Pinpoint the cell where the given text exists, returning its (X, Y) midpoint coordinate. 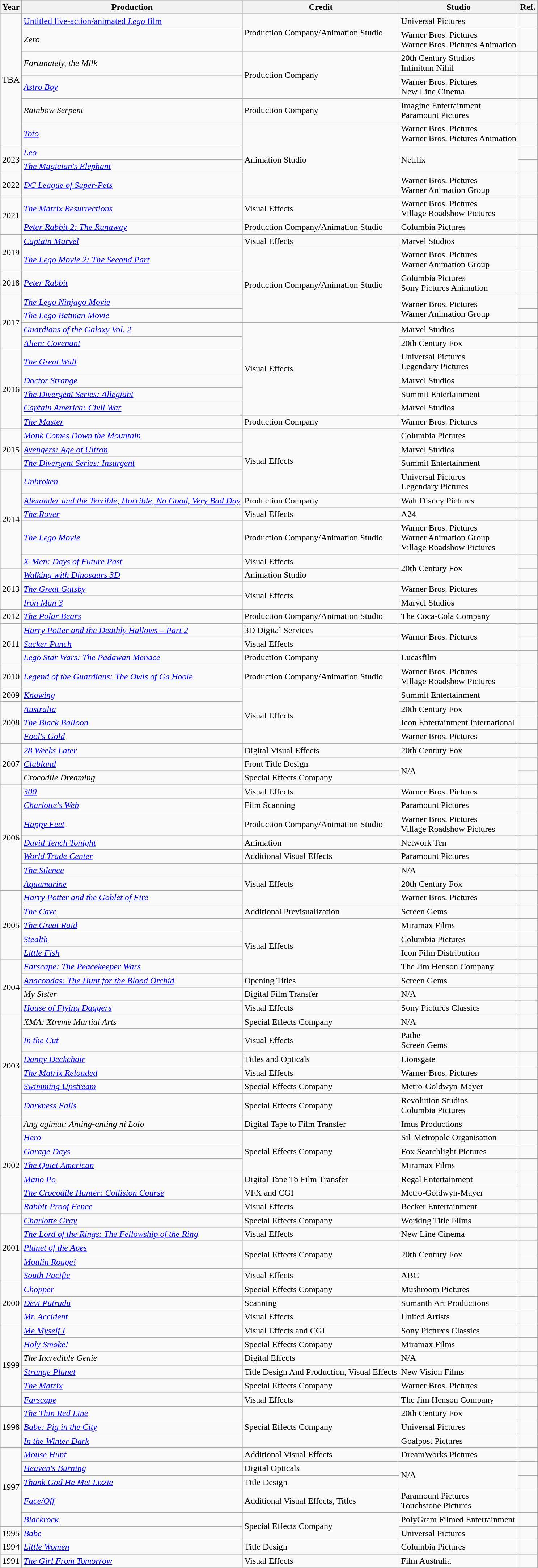
The Great Raid (132, 925)
DC League of Super-Pets (132, 185)
Fox Searchlight Pictures (459, 1151)
Australia (132, 709)
2004 (11, 987)
Mouse Hunt (132, 1455)
Rainbow Serpent (132, 110)
Harry Potter and the Goblet of Fire (132, 898)
The Rover (132, 514)
2022 (11, 185)
Devi Putrudu (132, 1303)
Farscape (132, 1399)
Titles and Opticals (321, 1059)
Paramount PicturesTouchstone Pictures (459, 1501)
Working Title Films (459, 1220)
A24 (459, 514)
The Divergent Series: Allegiant (132, 394)
Regal Entertainment (459, 1179)
2014 (11, 519)
The Lego Movie 2: The Second Part (132, 260)
Warner Bros. Pictures Village Roadshow Pictures (459, 824)
Imus Productions (459, 1124)
Animation (321, 843)
Stealth (132, 939)
DreamWorks Pictures (459, 1455)
Columbia PicturesSony Pictures Animation (459, 283)
Credit (321, 7)
Unbroken (132, 481)
New Vision Films (459, 1372)
Captain Marvel (132, 241)
PatheScreen Gems (459, 1040)
World Trade Center (132, 856)
Walking with Dinosaurs 3D (132, 575)
Monk Comes Down the Mountain (132, 435)
Heaven's Burning (132, 1468)
VFX and CGI (321, 1193)
Lucasfilm (459, 658)
Babe: Pig in the City (132, 1427)
Chopper (132, 1289)
Lego Star Wars: The Padawan Menace (132, 658)
1998 (11, 1427)
Additional Previsualization (321, 911)
XMA: Xtreme Martial Arts (132, 1022)
My Sister (132, 994)
Digital Tape To Film Transfer (321, 1179)
House of Flying Daggers (132, 1008)
Darkness Falls (132, 1105)
Peter Rabbit 2: The Runaway (132, 227)
Netflix (459, 159)
20th Century StudiosInfinitum Nihil (459, 63)
Little Women (132, 1547)
2008 (11, 722)
Digital Tape to Film Transfer (321, 1124)
Garage Days (132, 1151)
Lionsgate (459, 1059)
3D Digital Services (321, 630)
South Pacific (132, 1276)
Ref. (528, 7)
1991 (11, 1561)
Title Design And Production, Visual Effects (321, 1372)
Hero (132, 1138)
United Artists (459, 1317)
Film Scanning (321, 805)
Goalpost Pictures (459, 1441)
Legend of the Guardians: The Owls of Ga'Hoole (132, 676)
2018 (11, 283)
Danny Deckchair (132, 1059)
The Master (132, 422)
300 (132, 792)
Charlotte Gray (132, 1220)
Moulin Rouge! (132, 1262)
1997 (11, 1487)
Anacondas: The Hunt for the Blood Orchid (132, 981)
Untitled live-action/animated Lego film (132, 21)
Planet of the Apes (132, 1248)
2019 (11, 253)
28 Weeks Later (132, 750)
Captain America: Civil War (132, 408)
Happy Feet (132, 824)
Clubland (132, 764)
Scanning (321, 1303)
Rabbit-Proof Fence (132, 1206)
ABC (459, 1276)
2016 (11, 389)
2000 (11, 1303)
Strange Planet (132, 1372)
Ang agimat: Anting-anting ni Lolo (132, 1124)
Becker Entertainment (459, 1206)
Film Australia (459, 1561)
2002 (11, 1165)
Leo (132, 152)
Warner Bros. PicturesNew Line Cinema (459, 87)
Crocodile Dreaming (132, 778)
The Incredible Genie (132, 1358)
Alexander and the Terrible, Horrible, No Good, Very Bad Day (132, 501)
1994 (11, 1547)
Iron Man 3 (132, 603)
Opening Titles (321, 981)
The Matrix Resurrections (132, 208)
Year (11, 7)
2017 (11, 323)
The Matrix Reloaded (132, 1073)
Knowing (132, 695)
Doctor Strange (132, 380)
Front Title Design (321, 764)
The Great Gatsby (132, 589)
2011 (11, 644)
Guardians of the Galaxy Vol. 2 (132, 329)
Holy Smoke! (132, 1344)
Imagine EntertainmentParamount Pictures (459, 110)
2006 (11, 838)
Swimming Upstream (132, 1087)
Astro Boy (132, 87)
Revolution StudiosColumbia Pictures (459, 1105)
2001 (11, 1248)
Digital Film Transfer (321, 994)
The Thin Red Line (132, 1413)
2010 (11, 676)
Digital Opticals (321, 1468)
Harry Potter and the Deathly Hallows – Part 2 (132, 630)
2023 (11, 159)
The Coca-Cola Company (459, 616)
Additional Visual Effects, Titles (321, 1501)
The Cave (132, 911)
Aquamarine (132, 884)
2021 (11, 215)
Mr. Accident (132, 1317)
Fool's Gold (132, 736)
2012 (11, 616)
Walt Disney Pictures (459, 501)
Studio (459, 7)
The Great Wall (132, 362)
Production (132, 7)
2005 (11, 925)
Peter Rabbit (132, 283)
Zero (132, 40)
The Matrix (132, 1386)
1999 (11, 1365)
Alien: Covenant (132, 343)
Sumanth Art Productions (459, 1303)
The Divergent Series: Insurgent (132, 463)
In the Winter Dark (132, 1441)
Face/Off (132, 1501)
The Lego Movie (132, 538)
Sucker Punch (132, 644)
David Tench Tonight (132, 843)
1995 (11, 1533)
Toto (132, 134)
TBA (11, 80)
The Lego Batman Movie (132, 316)
2015 (11, 449)
Icon Film Distribution (459, 953)
Icon Entertainment International (459, 722)
The Magician's Elephant (132, 166)
Avengers: Age of Ultron (132, 449)
Sil-Metropole Organisation (459, 1138)
Mushroom Pictures (459, 1289)
Babe (132, 1533)
The Silence (132, 870)
Visual Effects and CGI (321, 1331)
Thank God He Met Lizzie (132, 1482)
The Polar Bears (132, 616)
2003 (11, 1066)
The Girl From Tomorrow (132, 1561)
2007 (11, 764)
Digital Effects (321, 1358)
2009 (11, 695)
The Black Balloon (132, 722)
X-Men: Days of Future Past (132, 561)
The Lord of the Rings: The Fellowship of the Ring (132, 1234)
Me Myself I (132, 1331)
Fortunately, the Milk (132, 63)
Mano Po (132, 1179)
2013 (11, 589)
Charlotte's Web (132, 805)
Digital Visual Effects (321, 750)
The Crocodile Hunter: Collision Course (132, 1193)
Warner Bros. PicturesWarner Animation GroupVillage Roadshow Pictures (459, 538)
The Quiet American (132, 1165)
Little Fish (132, 953)
The Lego Ninjago Movie (132, 302)
In the Cut (132, 1040)
Farscape: The Peacekeeper Wars (132, 966)
New Line Cinema (459, 1234)
Blackrock (132, 1519)
PolyGram Filmed Entertainment (459, 1519)
Network Ten (459, 843)
